Determine the [x, y] coordinate at the center of the cell enclosing the given text.  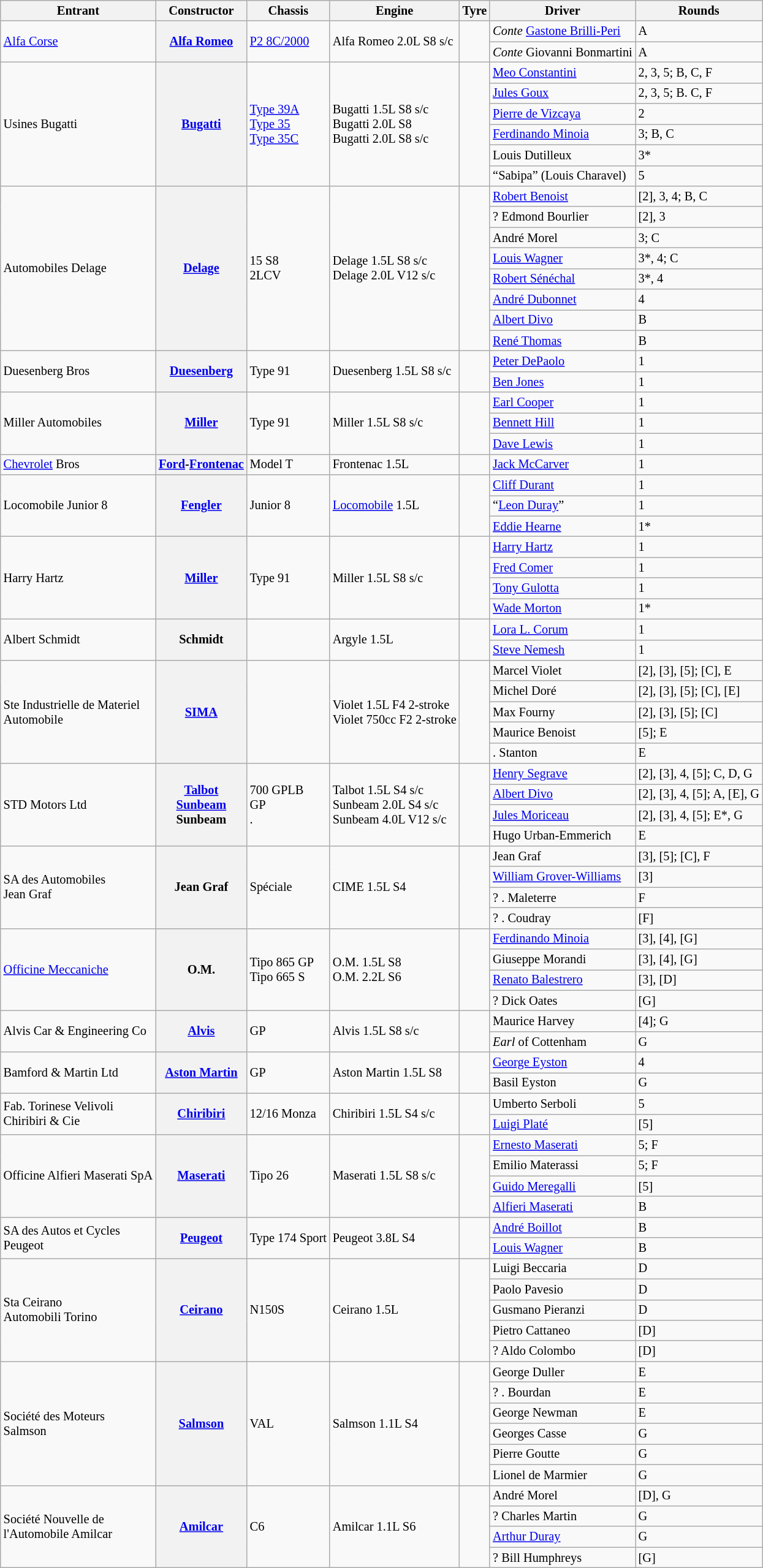
? Charles Martin [563, 1516]
. Stanton [563, 753]
[4]; G [699, 1021]
[D], G [699, 1496]
Tony Gulotta [563, 588]
Miller Automobiles [78, 423]
? . Bourdan [563, 1392]
“Leon Duray” [563, 506]
Spéciale [288, 887]
? . Maleterre [563, 898]
? Bill Humphreys [563, 1558]
Constructor [201, 10]
Model T [288, 464]
Lora L. Corum [563, 629]
Steve Nemesh [563, 650]
[3], [D] [699, 980]
Hugo Urban-Emmerich [563, 836]
O.M. [201, 969]
Tipo 865 GP Tipo 665 S [288, 969]
Dave Lewis [563, 444]
André Boillot [563, 1227]
Jules Moriceau [563, 815]
“Sabipa” (Louis Charavel) [563, 176]
3*, 4 [699, 279]
Peugeot [201, 1238]
SA des Autos et Cycles Peugeot [78, 1238]
P2 8C/2000 [288, 42]
Louis Dutilleux [563, 155]
Ste Industrielle de MaterielAutomobile [78, 711]
Michel Doré [563, 691]
[3] [699, 877]
Maserati 1.5L S8 s/c [395, 1175]
Société Nouvelle del'Automobile Amilcar [78, 1527]
Alfa Romeo 2.0L S8 s/c [395, 42]
[2], [3], [5]; [C], E [699, 670]
2, 3, 5; B, C, F [699, 72]
Maserati [201, 1175]
Robert Sénéchal [563, 279]
Fred Comer [563, 567]
Automobiles Delage [78, 268]
SA des Automobiles Jean Graf [78, 887]
Pietro Cattaneo [563, 1330]
Georges Casse [563, 1434]
Entrant [78, 10]
Tipo 26 [288, 1175]
Alvis 1.5L S8 s/c [395, 1032]
Lionel de Marmier [563, 1475]
Pierre Goutte [563, 1454]
Earl Cooper [563, 403]
Officine Alfieri Maserati SpA [78, 1175]
O.M. 1.5L S8 O.M. 2.2L S6 [395, 969]
3; C [699, 238]
? Edmond Bourlier [563, 217]
George Newman [563, 1413]
Ceirano [201, 1309]
Meo Constantini [563, 72]
Société des Moteurs Salmson [78, 1423]
Pierre de Vizcaya [563, 114]
? . Coudray [563, 918]
3*, 4; C [699, 258]
Tyre [475, 10]
Alfa Corse [78, 42]
René Thomas [563, 341]
N150S [288, 1309]
700 GPLB GP. [288, 805]
Gusmano Pieranzi [563, 1310]
Usines Bugatti [78, 124]
Engine [395, 10]
Conte Gastone Brilli-Peri [563, 31]
Alvis [201, 1032]
[2], [3], [5]; [C], [E] [699, 691]
[F] [699, 918]
[2], [3], 4, [5]; A, [E], G [699, 794]
Emilio Materassi [563, 1165]
Bugatti [201, 124]
2 [699, 114]
Henry Segrave [563, 774]
Robert Benoist [563, 196]
William Grover-Williams [563, 877]
Max Fourny [563, 712]
CIME 1.5L S4 [395, 887]
Locomobile 1.5L [395, 505]
Maurice Harvey [563, 1021]
Arthur Duray [563, 1537]
Junior 8 [288, 505]
STD Motors Ltd [78, 805]
George Eyston [563, 1062]
André Dubonnet [563, 300]
Amilcar [201, 1527]
[2], [3], 4, [5]; C, D, G [699, 774]
Duesenberg [201, 371]
Chassis [288, 10]
Jules Goux [563, 93]
Ernesto Maserati [563, 1145]
VAL [288, 1423]
Rounds [699, 10]
Ceirano 1.5L [395, 1309]
George Duller [563, 1372]
[5]; E [699, 732]
TalbotSunbeamSunbeam [201, 805]
Guido Meregalli [563, 1186]
Cliff Durant [563, 485]
2, 3, 5; B. C, F [699, 93]
[2], 3, 4; B, C [699, 196]
Aston Martin [201, 1072]
Ben Jones [563, 382]
Albert Schmidt [78, 640]
C6 [288, 1527]
Luigi Platé [563, 1124]
Delage [201, 268]
? Aldo Colombo [563, 1351]
[3], [5]; [C], F [699, 856]
Duesenberg Bros [78, 371]
[2], 3 [699, 217]
3* [699, 155]
Fengler [201, 505]
Paolo Pavesio [563, 1289]
Maurice Benoist [563, 732]
Peter DePaolo [563, 361]
Wade Morton [563, 608]
Bamford & Martin Ltd [78, 1072]
Peugeot 3.8L S4 [395, 1238]
[2], [3], 4, [5]; E*, G [699, 815]
Officine Meccaniche [78, 969]
Jack McCarver [563, 464]
Chiribiri 1.5L S4 s/c [395, 1114]
Locomobile Junior 8 [78, 505]
Conte Giovanni Bonmartini [563, 52]
Frontenac 1.5L [395, 464]
SIMA [201, 711]
Schmidt [201, 640]
Chevrolet Bros [78, 464]
Luigi Beccaria [563, 1268]
15 S82LCV [288, 268]
Salmson [201, 1423]
Alfieri Maserati [563, 1206]
Type 39AType 35Type 35C [288, 124]
Aston Martin 1.5L S8 [395, 1072]
3; B, C [699, 134]
Salmson 1.1L S4 [395, 1423]
Sta CeiranoAutomobili Torino [78, 1309]
Bennett Hill [563, 423]
F [699, 898]
Alvis Car & Engineering Co [78, 1032]
Marcel Violet [563, 670]
? Dick Oates [563, 1001]
Type 174 Sport [288, 1238]
Basil Eyston [563, 1083]
Giuseppe Morandi [563, 960]
12/16 Monza [288, 1114]
Earl of Cottenham [563, 1042]
Renato Balestrero [563, 980]
Talbot 1.5L S4 s/cSunbeam 2.0L S4 s/c Sunbeam 4.0L V12 s/c [395, 805]
Eddie Hearne [563, 526]
Umberto Serboli [563, 1104]
Chiribiri [201, 1114]
Duesenberg 1.5L S8 s/c [395, 371]
Bugatti 1.5L S8 s/c Bugatti 2.0L S8 Bugatti 2.0L S8 s/c [395, 124]
Fab. Torinese VelivoliChiribiri & Cie [78, 1114]
Ford-Frontenac [201, 464]
Amilcar 1.1L S6 [395, 1527]
Alfa Romeo [201, 42]
Violet 1.5L F4 2-strokeViolet 750cc F2 2-stroke [395, 711]
Delage 1.5L S8 s/c Delage 2.0L V12 s/c [395, 268]
Argyle 1.5L [395, 640]
Driver [563, 10]
[2], [3], [5]; [C] [699, 712]
